Provide the [X, Y] coordinate of the cell's center where the given text is located.  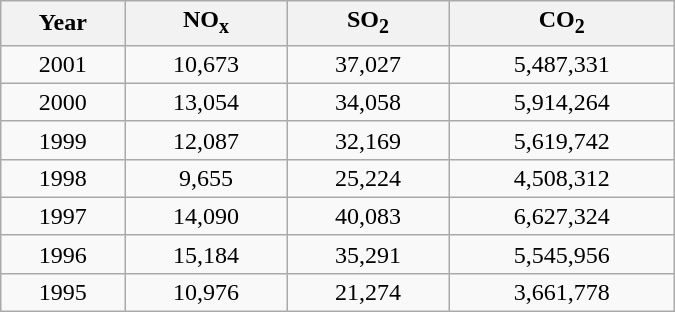
2001 [63, 64]
5,619,742 [562, 140]
CO2 [562, 23]
40,083 [368, 216]
14,090 [206, 216]
4,508,312 [562, 178]
21,274 [368, 292]
10,673 [206, 64]
NOx [206, 23]
10,976 [206, 292]
1996 [63, 254]
15,184 [206, 254]
25,224 [368, 178]
37,027 [368, 64]
13,054 [206, 102]
SO2 [368, 23]
1997 [63, 216]
32,169 [368, 140]
35,291 [368, 254]
1998 [63, 178]
6,627,324 [562, 216]
5,914,264 [562, 102]
9,655 [206, 178]
2000 [63, 102]
12,087 [206, 140]
1999 [63, 140]
Year [63, 23]
5,487,331 [562, 64]
5,545,956 [562, 254]
34,058 [368, 102]
3,661,778 [562, 292]
1995 [63, 292]
